Identify which cell holds the provided text, then report its (X, Y) central coordinate. 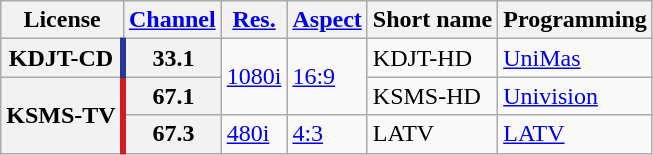
KSMS-HD (432, 96)
KDJT-CD (62, 58)
33.1 (172, 58)
Short name (432, 20)
67.3 (172, 134)
License (62, 20)
Res. (254, 20)
Aspect (327, 20)
1080i (254, 77)
UniMas (576, 58)
4:3 (327, 134)
KDJT-HD (432, 58)
KSMS-TV (62, 115)
67.1 (172, 96)
Programming (576, 20)
Channel (172, 20)
16:9 (327, 77)
Univision (576, 96)
480i (254, 134)
